Provide the (x, y) coordinate of the cell's center where the given text is located.  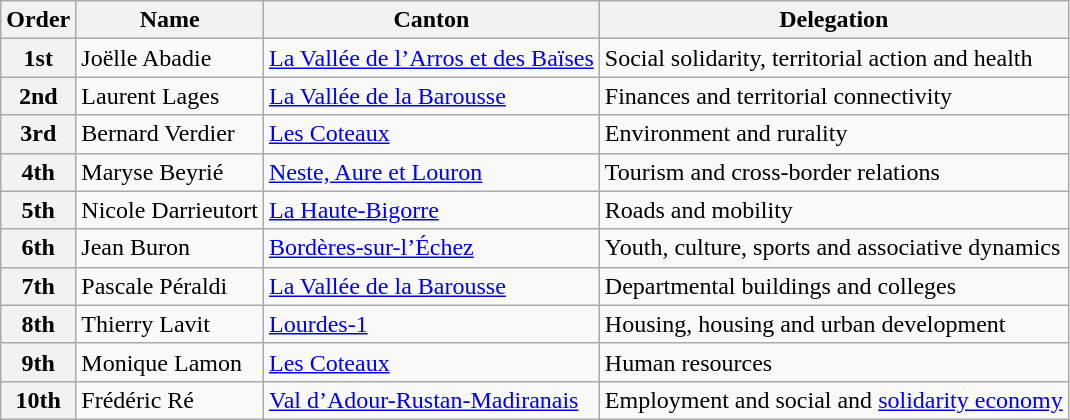
Thierry Lavit (170, 324)
Tourism and cross-border relations (834, 172)
Delegation (834, 20)
Departmental buildings and colleges (834, 286)
2nd (38, 96)
Youth, culture, sports and associative dynamics (834, 248)
Housing, housing and urban development (834, 324)
Order (38, 20)
Bordères-sur-l’Échez (431, 248)
Neste, Aure et Louron (431, 172)
10th (38, 400)
7th (38, 286)
Environment and rurality (834, 134)
4th (38, 172)
Pascale Péraldi (170, 286)
Joëlle Abadie (170, 58)
La Vallée de l’Arros et des Baïses (431, 58)
Frédéric Ré (170, 400)
5th (38, 210)
Name (170, 20)
Bernard Verdier (170, 134)
3rd (38, 134)
Lourdes-1 (431, 324)
1st (38, 58)
Val d’Adour-Rustan-Madiranais (431, 400)
Laurent Lages (170, 96)
Nicole Darrieutort (170, 210)
Maryse Beyrié (170, 172)
Roads and mobility (834, 210)
Jean Buron (170, 248)
9th (38, 362)
Human resources (834, 362)
Social solidarity, territorial action and health (834, 58)
8th (38, 324)
6th (38, 248)
Finances and territorial connectivity (834, 96)
Monique Lamon (170, 362)
Employment and social and solidarity economy (834, 400)
Canton (431, 20)
La Haute-Bigorre (431, 210)
